Return (X, Y) of the center of cell containing provided text 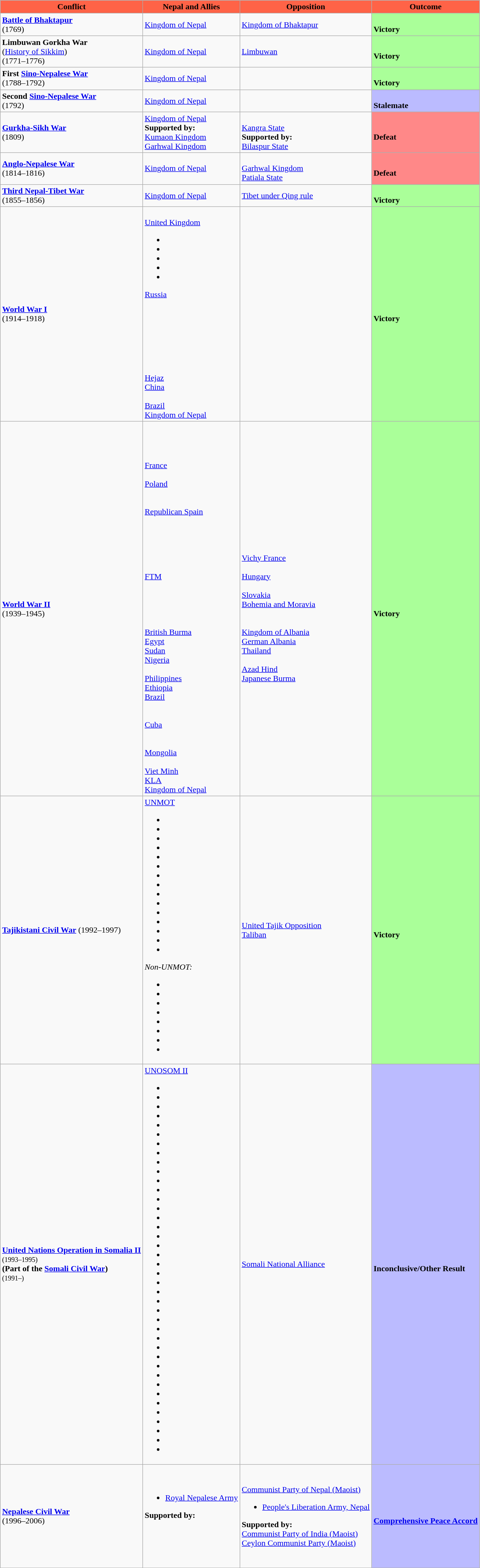
Nepal and Allies (191, 7)
World War I(1914–1918) (72, 314)
France Poland Republican Spain FTM British Burma Egypt Sudan Nigeria Philippines Ethiopia Brazil Cuba Mongolia Viet Minh KLA Kingdom of Nepal (191, 609)
Nepalese Civil War(1996–2006) (72, 1516)
Kingdom of NepalSupported by: Kumaon Kingdom Garhwal Kingdom (191, 132)
Third Nepal-Tibet War(1855–1856) (72, 196)
United Kingdom Russia Hejaz China Brazil Kingdom of Nepal (191, 314)
United Tajik Opposition Taliban (306, 930)
UNOSOM II (191, 1264)
World War II(1939–1945) (72, 609)
Comprehensive Peace Accord (426, 1516)
First Sino-Nepalese War(1788–1792) (72, 78)
United Nations Operation in Somalia II(1993–1995)(Part of the Somali Civil War)(1991–) (72, 1264)
Stalemate (426, 101)
Vichy France Hungary Slovakia Bohemia and Moravia Kingdom of Albania German Albania Thailand Azad Hind Japanese Burma (306, 609)
Tajikistani Civil War (1992–1997) (72, 930)
Kangra StateSupported by: Bilaspur State (306, 132)
Inconclusive/Other Result (426, 1264)
Limbuwan (306, 51)
Anglo-Nepalese War(1814–1816) (72, 168)
Kingdom of Bhaktapur (306, 25)
Opposition (306, 7)
Royal Nepalese ArmySupported by: (191, 1516)
Conflict (72, 7)
Second Sino-Nepalese War(1792) (72, 101)
Communist Party of Nepal (Maoist)People's Liberation Army, NepalSupported by: Communist Party of India (Maoist) Ceylon Communist Party (Maoist) (306, 1516)
Battle of Bhaktapur(1769) (72, 25)
Somali National Alliance (306, 1264)
Limbuwan Gorkha War(History of Sikkim)(1771–1776) (72, 51)
Gurkha-Sikh War(1809) (72, 132)
Tibet under Qing rule (306, 196)
Garhwal Kingdom Patiala State (306, 168)
Outcome (426, 7)
UNMOTNon-UNMOT: (191, 930)
